Find where the given text appears and provide that cell's center as [x, y] coordinate. 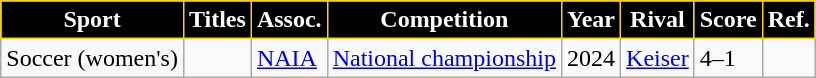
Year [590, 20]
4–1 [728, 58]
Competition [444, 20]
Score [728, 20]
Assoc. [289, 20]
National championship [444, 58]
Ref. [788, 20]
NAIA [289, 58]
2024 [590, 58]
Soccer (women's) [92, 58]
Sport [92, 20]
Rival [658, 20]
Titles [217, 20]
Keiser [658, 58]
